Pinpoint the cell where the given text exists, returning its (x, y) midpoint coordinate. 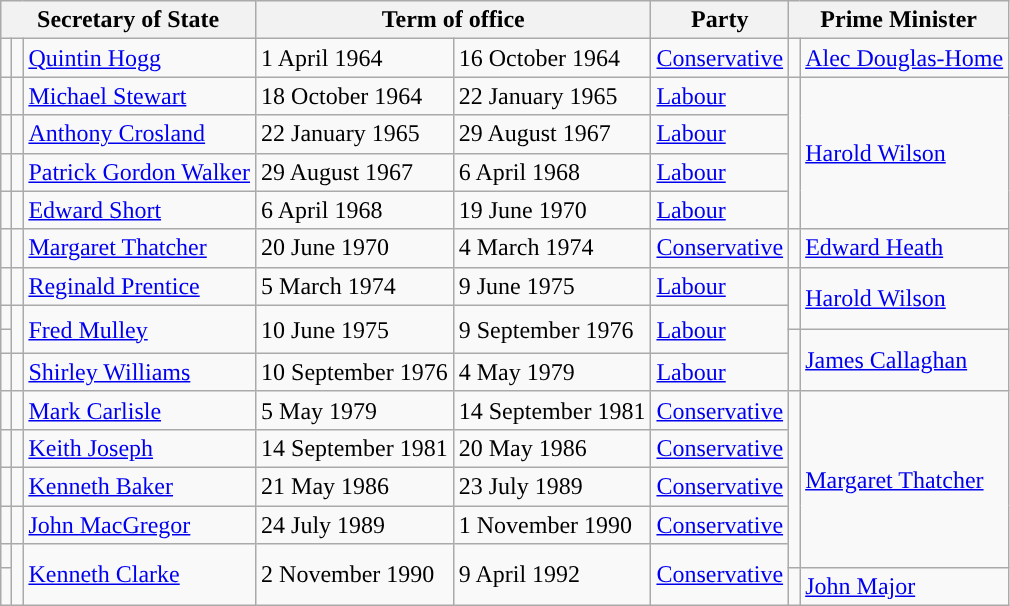
Prime Minister (899, 20)
1 November 1990 (552, 525)
9 April 1992 (552, 575)
5 March 1974 (355, 286)
Patrick Gordon Walker (140, 172)
5 May 1979 (355, 410)
9 June 1975 (552, 286)
20 May 1986 (552, 448)
Kenneth Baker (140, 486)
Party (720, 20)
Michael Stewart (140, 96)
Mark Carlisle (140, 410)
Secretary of State (128, 20)
Fred Mulley (140, 329)
2 November 1990 (355, 575)
James Callaghan (904, 360)
21 May 1986 (355, 486)
18 October 1964 (355, 96)
24 July 1989 (355, 525)
10 June 1975 (355, 329)
19 June 1970 (552, 210)
23 July 1989 (552, 486)
Shirley Williams (140, 372)
1 April 1964 (355, 58)
9 September 1976 (552, 329)
10 September 1976 (355, 372)
Reginald Prentice (140, 286)
Keith Joseph (140, 448)
Term of office (454, 20)
Edward Heath (904, 248)
4 March 1974 (552, 248)
20 June 1970 (355, 248)
Kenneth Clarke (140, 575)
16 October 1964 (552, 58)
Alec Douglas-Home (904, 58)
4 May 1979 (552, 372)
Anthony Crosland (140, 134)
John MacGregor (140, 525)
Edward Short (140, 210)
John Major (904, 587)
Quintin Hogg (140, 58)
